Output the [x, y] coordinate of the center of the cell containing the given text.  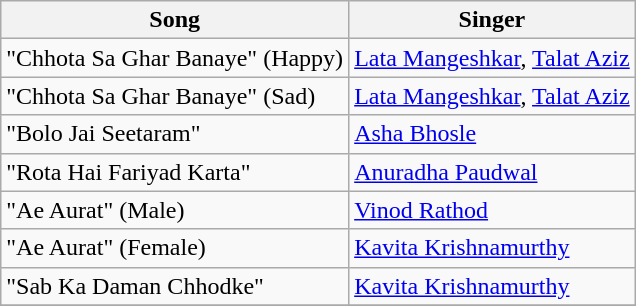
Anuradha Paudwal [492, 172]
"Bolo Jai Seetaram" [175, 134]
"Rota Hai Fariyad Karta" [175, 172]
Asha Bhosle [492, 134]
Vinod Rathod [492, 210]
"Ae Aurat" (Male) [175, 210]
"Chhota Sa Ghar Banaye" (Happy) [175, 58]
"Sab Ka Daman Chhodke" [175, 286]
"Chhota Sa Ghar Banaye" (Sad) [175, 96]
Song [175, 20]
"Ae Aurat" (Female) [175, 248]
Singer [492, 20]
